Search for the cell housing the specified text and yield its [X, Y] center coordinate. 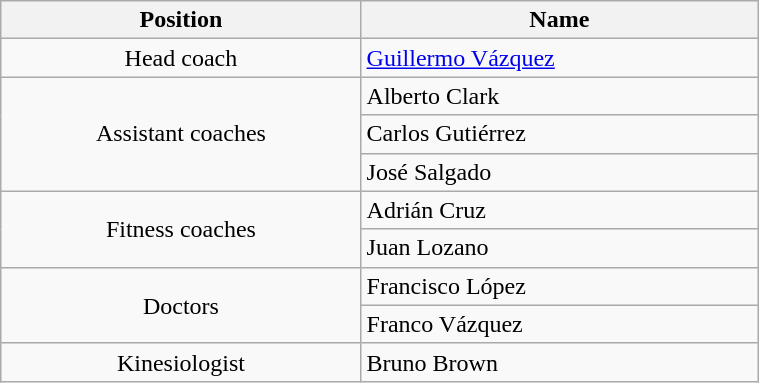
Fitness coaches [181, 229]
Bruno Brown [560, 362]
Adrián Cruz [560, 210]
Carlos Gutiérrez [560, 134]
Franco Vázquez [560, 324]
Assistant coaches [181, 134]
Head coach [181, 58]
Juan Lozano [560, 248]
Kinesiologist [181, 362]
Name [560, 20]
Doctors [181, 305]
Alberto Clark [560, 96]
José Salgado [560, 172]
Guillermo Vázquez [560, 58]
Position [181, 20]
Francisco López [560, 286]
